Find where the given text appears and provide that cell's center as (X, Y) coordinate. 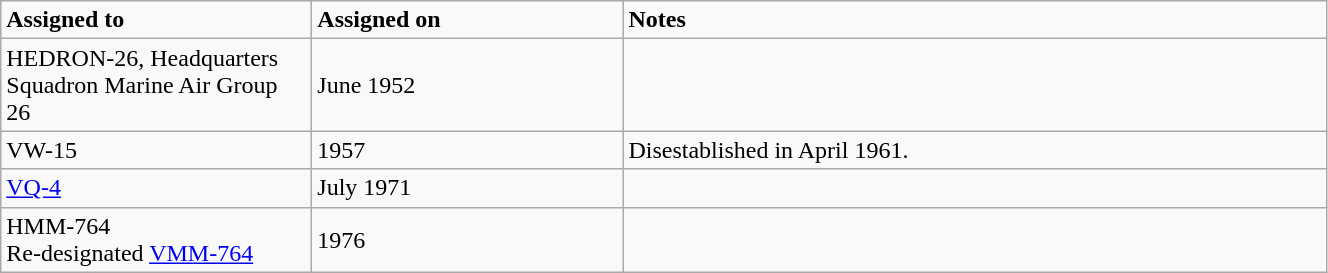
1957 (468, 150)
Notes (975, 20)
VW-15 (156, 150)
HEDRON-26, Headquarters Squadron Marine Air Group 26 (156, 85)
Assigned to (156, 20)
Disestablished in April 1961. (975, 150)
HMM-764Re-designated VMM-764 (156, 240)
1976 (468, 240)
Assigned on (468, 20)
July 1971 (468, 188)
June 1952 (468, 85)
VQ-4 (156, 188)
